Return the (X, Y) coordinate for the center point of the cell that contains the specified text.  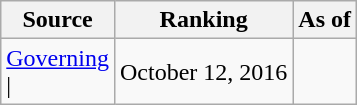
Source (58, 20)
Ranking (203, 20)
Governing| (58, 72)
As of (325, 20)
October 12, 2016 (203, 72)
